Identify which cell holds the provided text, then report its [X, Y] central coordinate. 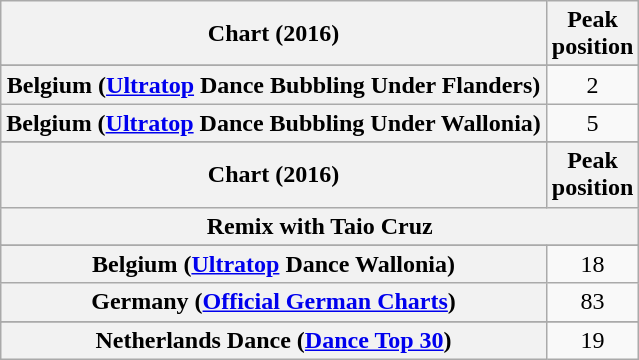
Belgium (Ultratop Dance Bubbling Under Wallonia) [274, 123]
19 [592, 340]
83 [592, 302]
18 [592, 264]
Netherlands Dance (Dance Top 30) [274, 340]
Belgium (Ultratop Dance Wallonia) [274, 264]
Remix with Taio Cruz [320, 226]
2 [592, 85]
Germany (Official German Charts) [274, 302]
Belgium (Ultratop Dance Bubbling Under Flanders) [274, 85]
5 [592, 123]
